Return the [X, Y] coordinate for the center point of the cell that contains the specified text.  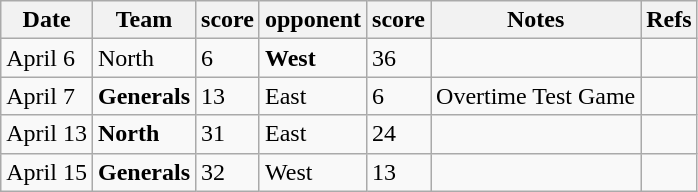
Refs [669, 20]
April 15 [47, 172]
Team [144, 20]
April 6 [47, 58]
April 7 [47, 96]
Notes [536, 20]
Date [47, 20]
31 [228, 134]
Overtime Test Game [536, 96]
36 [399, 58]
32 [228, 172]
opponent [312, 20]
April 13 [47, 134]
24 [399, 134]
